Scan for the cell matching the given text and deliver its [x, y] coordinate at center. 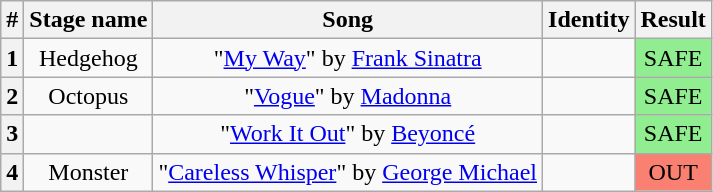
3 [12, 134]
4 [12, 172]
Identity [589, 20]
1 [12, 58]
Monster [88, 172]
2 [12, 96]
Result [673, 20]
# [12, 20]
"My Way" by Frank Sinatra [348, 58]
Octopus [88, 96]
Stage name [88, 20]
"Work It Out" by Beyoncé [348, 134]
Song [348, 20]
OUT [673, 172]
Hedgehog [88, 58]
"Vogue" by Madonna [348, 96]
"Careless Whisper" by George Michael [348, 172]
